Return [x, y] of the center of cell containing provided text 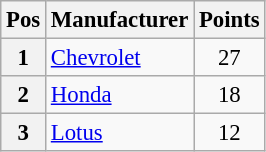
18 [230, 95]
3 [24, 133]
Points [230, 20]
Chevrolet [120, 58]
2 [24, 95]
Manufacturer [120, 20]
Lotus [120, 133]
Honda [120, 95]
Pos [24, 20]
12 [230, 133]
1 [24, 58]
27 [230, 58]
